Detect which cell encompasses the target text, then output its [x, y] center coordinate. 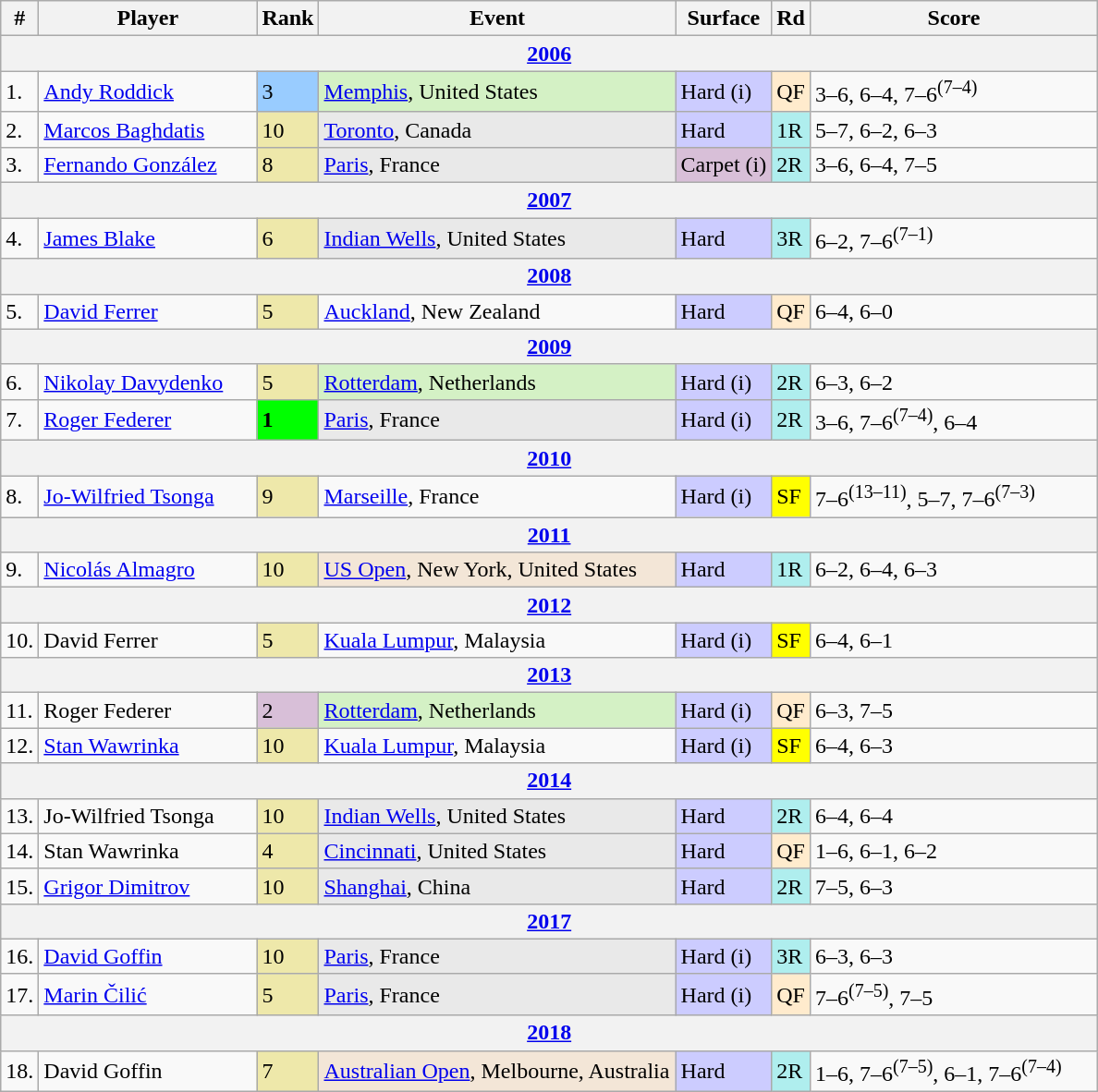
13. [20, 816]
7–6(7–5), 7–5 [954, 994]
7 [288, 1072]
2013 [549, 675]
Nikolay Davydenko [148, 382]
7–6(13–11), 5–7, 7–6(7–3) [954, 497]
3–6, 6–4, 7–6(7–4) [954, 92]
James Blake [148, 238]
2009 [549, 346]
6–3, 7–5 [954, 710]
2007 [549, 200]
4 [288, 851]
7. [20, 419]
18. [20, 1072]
16. [20, 956]
12. [20, 746]
Cincinnati, United States [497, 851]
Australian Open, Melbourne, Australia [497, 1072]
Shanghai, China [497, 886]
2011 [549, 535]
1–6, 7–6(7–5), 6–1, 7–6(7–4) [954, 1072]
2010 [549, 458]
Marseille, France [497, 497]
Fernando González [148, 164]
Andy Roddick [148, 92]
2012 [549, 605]
3–6, 7–6(7–4), 6–4 [954, 419]
2018 [549, 1033]
1. [20, 92]
Auckland, New Zealand [497, 311]
Score [954, 18]
9 [288, 497]
3–6, 6–4, 7–5 [954, 164]
Marcos Baghdatis [148, 129]
Surface [724, 18]
6–4, 6–3 [954, 746]
2 [288, 710]
6–2, 6–4, 6–3 [954, 570]
2008 [549, 276]
Rd [791, 18]
6–2, 7–6(7–1) [954, 238]
Event [497, 18]
3. [20, 164]
2. [20, 129]
17. [20, 994]
2017 [549, 921]
6–4, 6–1 [954, 640]
4. [20, 238]
6–4, 6–4 [954, 816]
15. [20, 886]
Memphis, United States [497, 92]
US Open, New York, United States [497, 570]
Marin Čilić [148, 994]
11. [20, 710]
3 [288, 92]
2014 [549, 781]
8. [20, 497]
14. [20, 851]
Rank [288, 18]
Nicolás Almagro [148, 570]
# [20, 18]
8 [288, 164]
1–6, 6–1, 6–2 [954, 851]
Grigor Dimitrov [148, 886]
6–4, 6–0 [954, 311]
6 [288, 238]
6–3, 6–2 [954, 382]
6. [20, 382]
5–7, 6–2, 6–3 [954, 129]
1 [288, 419]
9. [20, 570]
5. [20, 311]
6–3, 6–3 [954, 956]
10. [20, 640]
Toronto, Canada [497, 129]
2006 [549, 54]
7–5, 6–3 [954, 886]
Carpet (i) [724, 164]
Player [148, 18]
